Extract the [x, y] coordinate from the center of the cell holding the provided text.  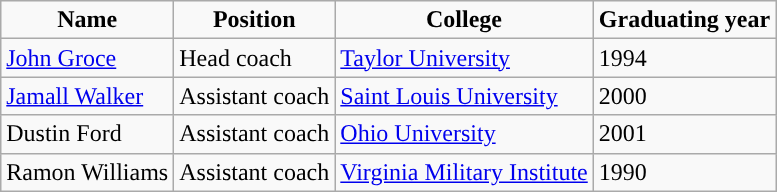
Saint Louis University [464, 96]
Virginia Military Institute [464, 172]
Graduating year [684, 20]
Name [88, 20]
2001 [684, 134]
Head coach [254, 58]
2000 [684, 96]
Position [254, 20]
1994 [684, 58]
Taylor University [464, 58]
Dustin Ford [88, 134]
1990 [684, 172]
Ramon Williams [88, 172]
Ohio University [464, 134]
Jamall Walker [88, 96]
College [464, 20]
John Groce [88, 58]
